From the cell containing the given text, extract its center point as (X, Y) coordinate. 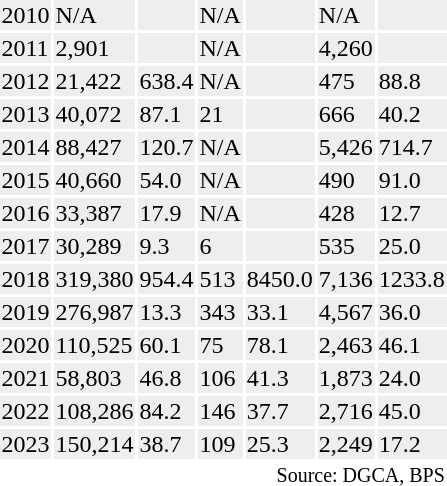
2022 (26, 411)
24.0 (412, 378)
343 (220, 312)
109 (220, 444)
2,901 (94, 48)
6 (220, 246)
9.3 (166, 246)
87.1 (166, 114)
1,873 (346, 378)
41.3 (280, 378)
58,803 (94, 378)
84.2 (166, 411)
120.7 (166, 147)
21 (220, 114)
2,249 (346, 444)
1233.8 (412, 279)
54.0 (166, 180)
2015 (26, 180)
475 (346, 81)
21,422 (94, 81)
8450.0 (280, 279)
46.8 (166, 378)
2010 (26, 15)
88,427 (94, 147)
7,136 (346, 279)
38.7 (166, 444)
37.7 (280, 411)
106 (220, 378)
36.0 (412, 312)
30,289 (94, 246)
2020 (26, 345)
17.2 (412, 444)
2,463 (346, 345)
2021 (26, 378)
2011 (26, 48)
91.0 (412, 180)
75 (220, 345)
2013 (26, 114)
4,567 (346, 312)
46.1 (412, 345)
40.2 (412, 114)
40,660 (94, 180)
12.7 (412, 213)
60.1 (166, 345)
2023 (26, 444)
535 (346, 246)
78.1 (280, 345)
2014 (26, 147)
25.3 (280, 444)
5,426 (346, 147)
150,214 (94, 444)
108,286 (94, 411)
33.1 (280, 312)
2017 (26, 246)
513 (220, 279)
17.9 (166, 213)
110,525 (94, 345)
490 (346, 180)
4,260 (346, 48)
638.4 (166, 81)
13.3 (166, 312)
146 (220, 411)
714.7 (412, 147)
2012 (26, 81)
276,987 (94, 312)
33,387 (94, 213)
45.0 (412, 411)
2016 (26, 213)
25.0 (412, 246)
40,072 (94, 114)
666 (346, 114)
2019 (26, 312)
2,716 (346, 411)
2018 (26, 279)
954.4 (166, 279)
319,380 (94, 279)
428 (346, 213)
88.8 (412, 81)
